Locate the cell with the specified text and output its (X, Y) center coordinate. 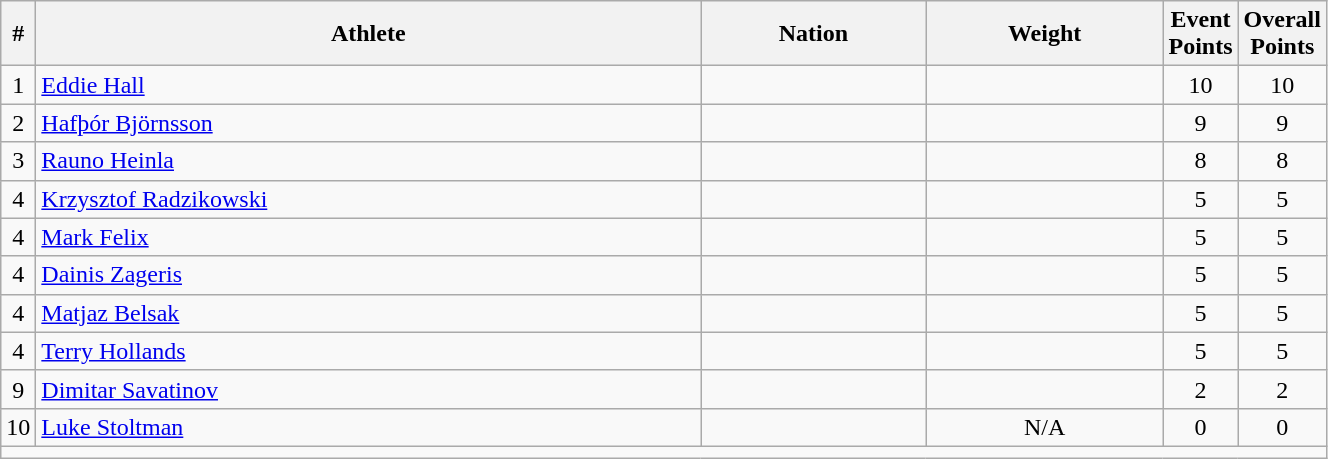
Mark Felix (368, 237)
Weight (1044, 34)
Luke Stoltman (368, 427)
Hafþór Björnsson (368, 123)
Rauno Heinla (368, 161)
Krzysztof Radzikowski (368, 199)
Dimitar Savatinov (368, 389)
N/A (1044, 427)
Dainis Zageris (368, 275)
3 (18, 161)
# (18, 34)
Nation (814, 34)
Overall Points (1282, 34)
Matjaz Belsak (368, 313)
Eddie Hall (368, 85)
Event Points (1200, 34)
Athlete (368, 34)
Terry Hollands (368, 351)
1 (18, 85)
